Pinpoint the cell where the given text exists, returning its [x, y] midpoint coordinate. 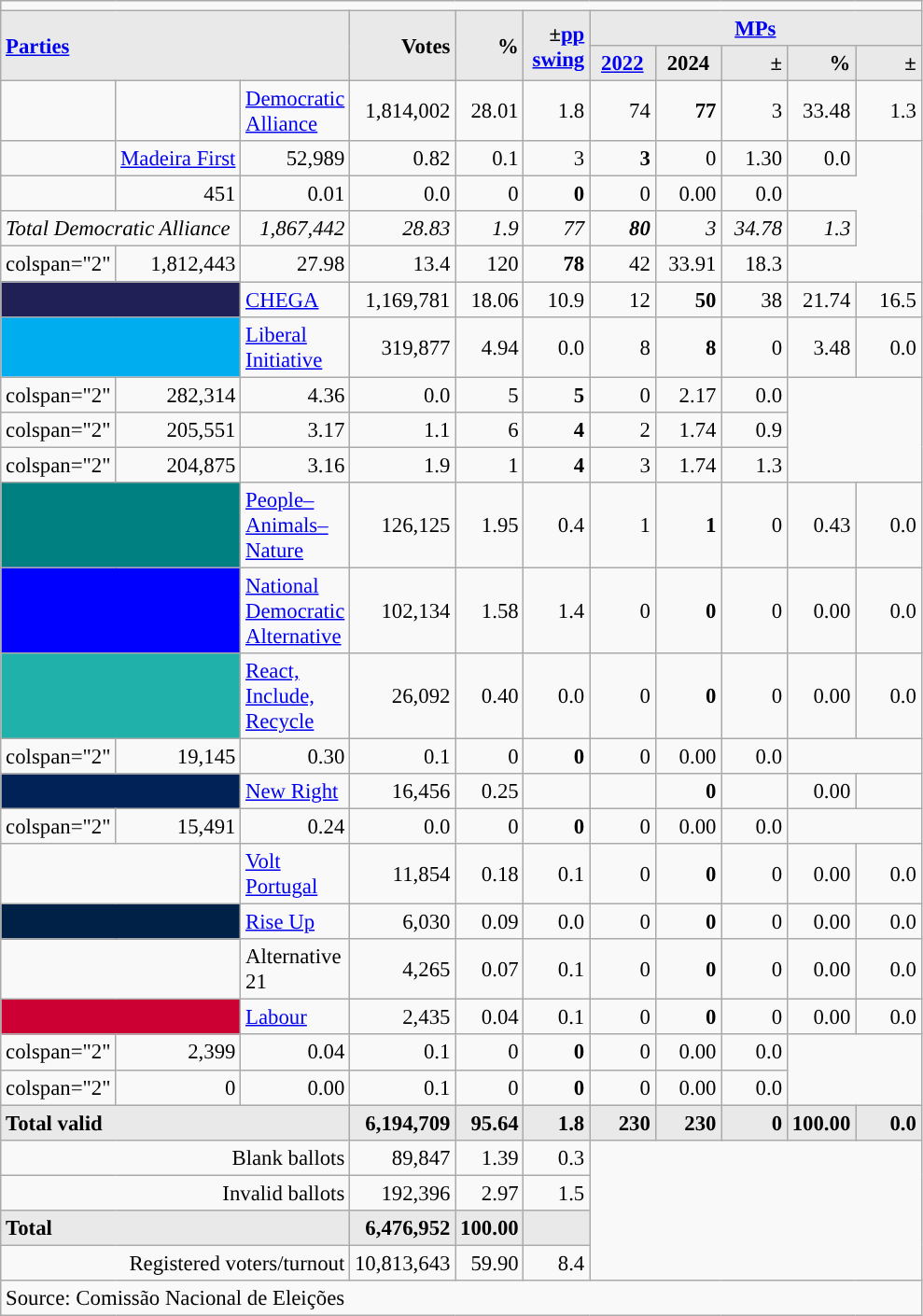
0.40 [489, 696]
28.83 [403, 229]
15,491 [178, 827]
2,399 [178, 1053]
±pp swing [556, 47]
26,092 [403, 696]
3.17 [295, 429]
1.95 [489, 525]
319,877 [403, 347]
13.4 [403, 264]
Volt Portugal [295, 874]
451 [178, 194]
34.78 [754, 229]
4.36 [295, 395]
0.3 [556, 1157]
74 [623, 112]
2.97 [489, 1193]
1.4 [556, 610]
6,030 [403, 922]
4,265 [403, 969]
2.17 [689, 395]
Liberal Initiative [295, 347]
2 [623, 429]
10,813,643 [403, 1263]
Votes [403, 47]
1,812,443 [178, 264]
6,194,709 [403, 1123]
Alternative 21 [295, 969]
120 [489, 264]
18.3 [754, 264]
MPs [756, 29]
192,396 [403, 1193]
18.06 [489, 300]
0.4 [556, 525]
Madeira First [178, 159]
0.01 [295, 194]
21.74 [821, 300]
38 [754, 300]
42 [623, 264]
1,814,002 [403, 112]
0.82 [403, 159]
1,169,781 [403, 300]
0.07 [489, 969]
Total Democratic Alliance [121, 229]
33.91 [689, 264]
1.5 [556, 1193]
2024 [689, 63]
Registered voters/turnout [175, 1263]
Parties [175, 47]
CHEGA [295, 300]
National Democratic Alternative [295, 610]
Source: Comissão Nacional de Eleições [461, 1298]
Blank ballots [175, 1157]
6,476,952 [403, 1228]
1.30 [754, 159]
Invalid ballots [175, 1193]
126,125 [403, 525]
12 [623, 300]
Labour [295, 1017]
205,551 [178, 429]
50 [689, 300]
Rise Up [295, 922]
95.64 [489, 1123]
3.48 [821, 347]
102,134 [403, 610]
Democratic Alliance [295, 112]
6 [489, 429]
11,854 [403, 874]
1.39 [489, 1157]
People–Animals–Nature [295, 525]
0.09 [489, 922]
10.9 [556, 300]
2022 [623, 63]
16,456 [403, 791]
0.43 [821, 525]
3.16 [295, 465]
59.90 [489, 1263]
33.48 [821, 112]
Total valid [175, 1123]
0.30 [295, 756]
4.94 [489, 347]
0.18 [489, 874]
0.25 [489, 791]
0.9 [754, 429]
New Right [295, 791]
1,867,442 [295, 229]
React, Include, Recycle [295, 696]
282,314 [178, 395]
204,875 [178, 465]
1.1 [403, 429]
16.5 [888, 300]
0.24 [295, 827]
89,847 [403, 1157]
27.98 [295, 264]
Total [175, 1228]
2,435 [403, 1017]
78 [556, 264]
28.01 [489, 112]
52,989 [295, 159]
1.58 [489, 610]
80 [623, 229]
8.4 [556, 1263]
19,145 [178, 756]
